Return the (x, y) coordinate for the center point of the cell that contains the specified text.  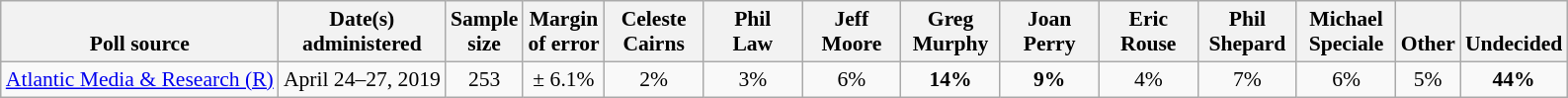
44% (1514, 79)
CelesteCairns (654, 32)
JeffMoore (852, 32)
GregMurphy (950, 32)
MichaelSpeciale (1346, 32)
PhilLaw (753, 32)
Other (1429, 32)
± 6.1% (563, 79)
JoanPerry (1049, 32)
Marginof error (563, 32)
EricRouse (1148, 32)
Samplesize (484, 32)
Atlantic Media & Research (R) (140, 79)
2% (654, 79)
14% (950, 79)
Undecided (1514, 32)
3% (753, 79)
7% (1247, 79)
Date(s)administered (362, 32)
9% (1049, 79)
April 24–27, 2019 (362, 79)
Poll source (140, 32)
5% (1429, 79)
4% (1148, 79)
PhilShepard (1247, 32)
253 (484, 79)
